Provide the [X, Y] coordinate of the cell's center where the given text is located.  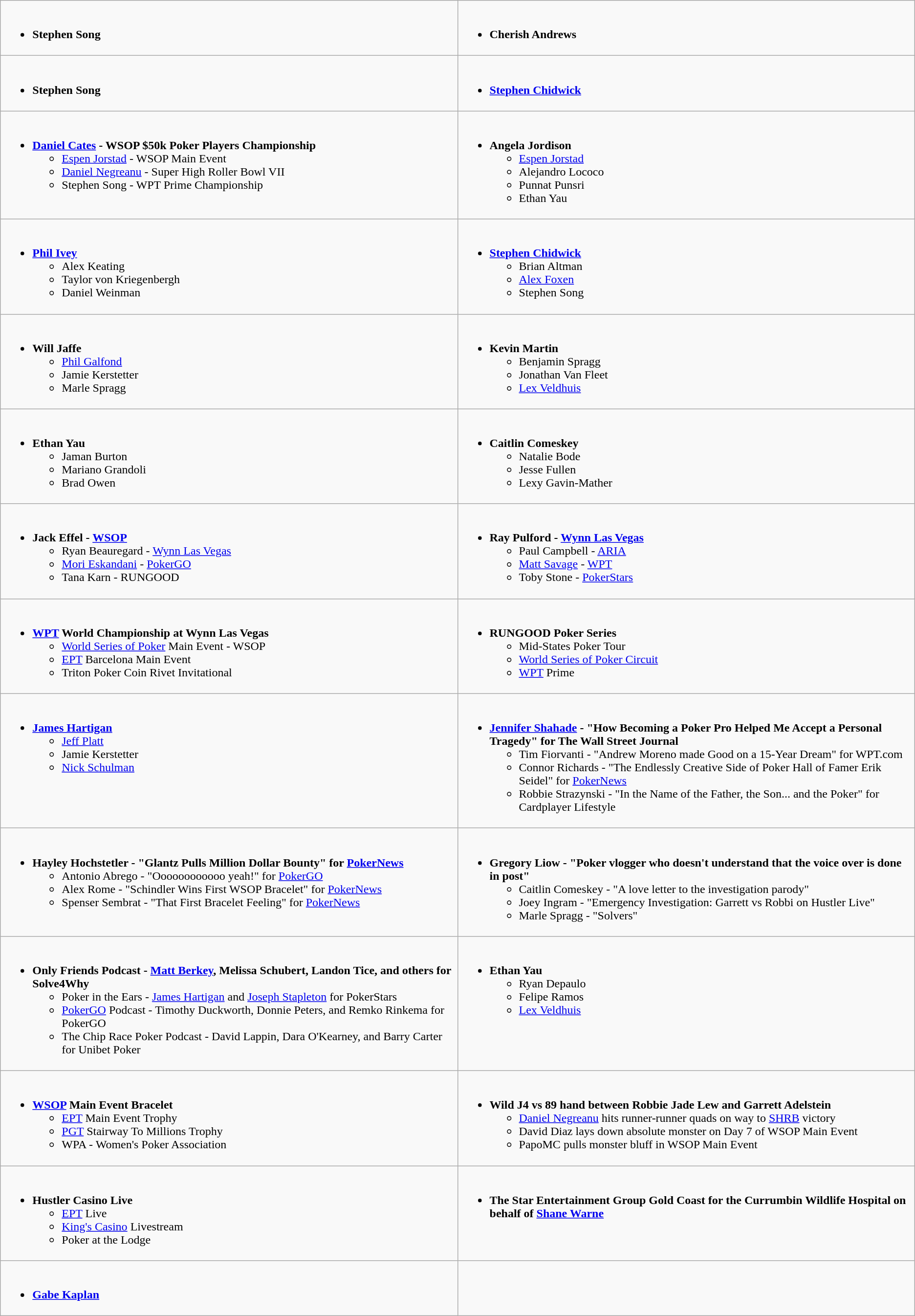
Cherish Andrews [686, 28]
James HartiganJeff PlattJamie KerstetterNick Schulman [229, 761]
Hustler Casino LiveEPT LiveKing's Casino LivestreamPoker at the Lodge [229, 1213]
Phil IveyAlex KeatingTaylor von KriegenberghDaniel Weinman [229, 267]
WPT World Championship at Wynn Las VegasWorld Series of Poker Main Event - WSOPEPT Barcelona Main EventTriton Poker Coin Rivet Invitational [229, 646]
WSOP Main Event BraceletEPT Main Event TrophyPGT Stairway To Millions TrophyWPA - Women's Poker Association [229, 1118]
Ray Pulford - Wynn Las VegasPaul Campbell - ARIAMatt Savage - WPTToby Stone - PokerStars [686, 551]
Ethan YauRyan DepauloFelipe RamosLex Veldhuis [686, 1004]
Gabe Kaplan [229, 1288]
Stephen Chidwick [686, 83]
The Star Entertainment Group Gold Coast for the Currumbin Wildlife Hospital on behalf of Shane Warne [686, 1213]
Will JaffePhil GalfondJamie KerstetterMarle Spragg [229, 361]
Jack Effel - WSOPRyan Beauregard - Wynn Las VegasMori Eskandani - PokerGOTana Karn - RUNGOOD [229, 551]
Angela JordisonEspen JorstadAlejandro LococoPunnat PunsriEthan Yau [686, 165]
Caitlin ComeskeyNatalie BodeJesse FullenLexy Gavin-Mather [686, 456]
RUNGOOD Poker SeriesMid-States Poker TourWorld Series of Poker CircuitWPT Prime [686, 646]
Ethan YauJaman BurtonMariano GrandoliBrad Owen [229, 456]
Kevin MartinBenjamin SpraggJonathan Van FleetLex Veldhuis [686, 361]
Stephen ChidwickBrian AltmanAlex FoxenStephen Song [686, 267]
